Output the (x, y) coordinate of the center of the cell containing the given text.  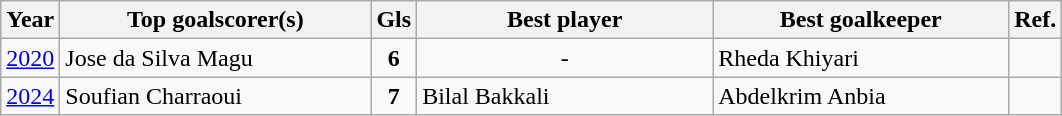
Abdelkrim Anbia (861, 96)
Best player (565, 20)
Jose da Silva Magu (216, 58)
- (565, 58)
Soufian Charraoui (216, 96)
Best goalkeeper (861, 20)
Bilal Bakkali (565, 96)
Year (30, 20)
6 (394, 58)
Gls (394, 20)
2020 (30, 58)
Rheda Khiyari (861, 58)
2024 (30, 96)
7 (394, 96)
Ref. (1036, 20)
Top goalscorer(s) (216, 20)
